Locate the cell with the specified text and output its (x, y) center coordinate. 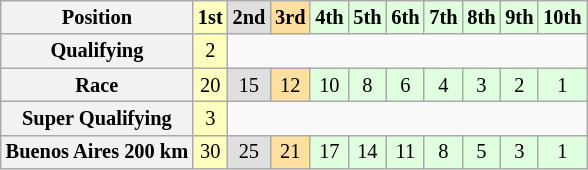
5 (481, 152)
10 (329, 85)
8th (481, 17)
11 (405, 152)
6th (405, 17)
5th (367, 17)
4 (443, 85)
25 (250, 152)
4th (329, 17)
Buenos Aires 200 km (97, 152)
3rd (290, 17)
14 (367, 152)
10th (562, 17)
30 (210, 152)
17 (329, 152)
7th (443, 17)
21 (290, 152)
15 (250, 85)
Position (97, 17)
Qualifying (97, 51)
2nd (250, 17)
Race (97, 85)
20 (210, 85)
1st (210, 17)
12 (290, 85)
9th (519, 17)
6 (405, 85)
Super Qualifying (97, 118)
